Output the [x, y] coordinate of the center of the cell containing the given text.  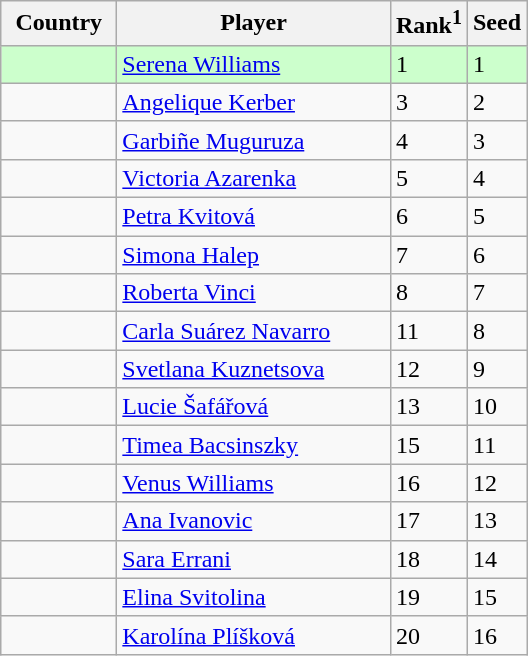
Serena Williams [254, 64]
Carla Suárez Navarro [254, 331]
Simona Halep [254, 255]
14 [496, 559]
Seed [496, 24]
2 [496, 102]
20 [428, 635]
19 [428, 597]
Lucie Šafářová [254, 407]
Karolína Plíšková [254, 635]
17 [428, 521]
Country [59, 24]
Elina Svitolina [254, 597]
9 [496, 369]
Sara Errani [254, 559]
Ana Ivanovic [254, 521]
Timea Bacsinszky [254, 445]
Victoria Azarenka [254, 178]
Rank1 [428, 24]
Roberta Vinci [254, 293]
Petra Kvitová [254, 217]
Player [254, 24]
18 [428, 559]
10 [496, 407]
Venus Williams [254, 483]
Svetlana Kuznetsova [254, 369]
Garbiñe Muguruza [254, 140]
Angelique Kerber [254, 102]
